Capture the cell that displays the provided text and extract its [x, y] central coordinate. 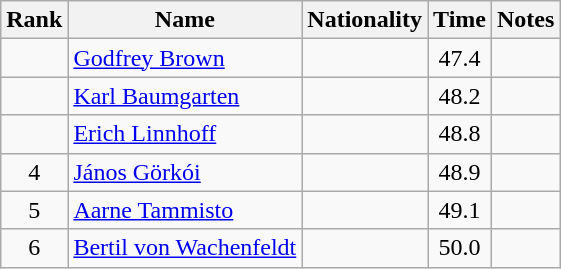
4 [34, 172]
5 [34, 210]
Godfrey Brown [185, 58]
6 [34, 248]
48.9 [460, 172]
Nationality [365, 20]
Karl Baumgarten [185, 96]
48.2 [460, 96]
Aarne Tammisto [185, 210]
50.0 [460, 248]
Time [460, 20]
Name [185, 20]
49.1 [460, 210]
Rank [34, 20]
48.8 [460, 134]
Erich Linnhoff [185, 134]
Bertil von Wachenfeldt [185, 248]
47.4 [460, 58]
János Görkói [185, 172]
Notes [526, 20]
